Return the [X, Y] coordinate for the center point of the cell that contains the specified text.  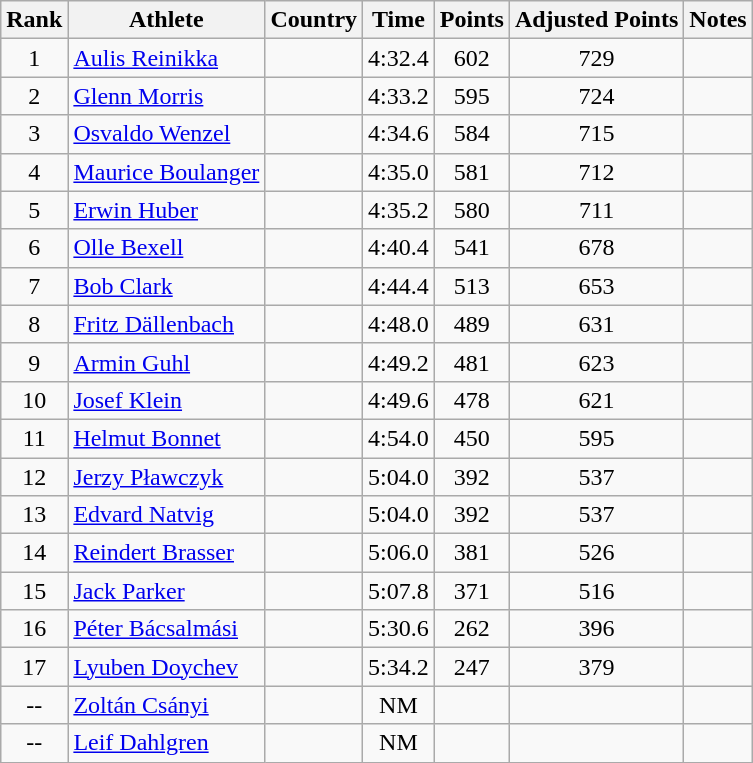
8 [34, 324]
Leif Dahlgren [166, 743]
541 [472, 248]
580 [472, 210]
602 [472, 58]
7 [34, 286]
621 [596, 400]
4 [34, 172]
4:34.6 [399, 134]
396 [596, 629]
Helmut Bonnet [166, 438]
Josef Klein [166, 400]
Points [472, 20]
12 [34, 477]
Olle Bexell [166, 248]
3 [34, 134]
262 [472, 629]
Reindert Brasser [166, 553]
513 [472, 286]
Athlete [166, 20]
Country [314, 20]
379 [596, 667]
2 [34, 96]
Erwin Huber [166, 210]
10 [34, 400]
Jack Parker [166, 591]
Bob Clark [166, 286]
Fritz Dällenbach [166, 324]
Lyuben Doychev [166, 667]
581 [472, 172]
481 [472, 362]
4:40.4 [399, 248]
Rank [34, 20]
381 [472, 553]
11 [34, 438]
450 [472, 438]
5:07.8 [399, 591]
Jerzy Pławczyk [166, 477]
4:35.0 [399, 172]
371 [472, 591]
13 [34, 515]
Edvard Natvig [166, 515]
Time [399, 20]
4:32.4 [399, 58]
4:33.2 [399, 96]
17 [34, 667]
Aulis Reinikka [166, 58]
4:49.6 [399, 400]
711 [596, 210]
Adjusted Points [596, 20]
247 [472, 667]
Péter Bácsalmási [166, 629]
653 [596, 286]
Armin Guhl [166, 362]
9 [34, 362]
4:35.2 [399, 210]
715 [596, 134]
516 [596, 591]
14 [34, 553]
489 [472, 324]
478 [472, 400]
4:48.0 [399, 324]
5:06.0 [399, 553]
6 [34, 248]
631 [596, 324]
678 [596, 248]
623 [596, 362]
4:44.4 [399, 286]
5:30.6 [399, 629]
Osvaldo Wenzel [166, 134]
15 [34, 591]
Zoltán Csányi [166, 705]
5 [34, 210]
4:54.0 [399, 438]
Maurice Boulanger [166, 172]
5:34.2 [399, 667]
Notes [718, 20]
526 [596, 553]
584 [472, 134]
1 [34, 58]
Glenn Morris [166, 96]
724 [596, 96]
16 [34, 629]
729 [596, 58]
712 [596, 172]
4:49.2 [399, 362]
